Output the [X, Y] coordinate of the center of the cell containing the given text.  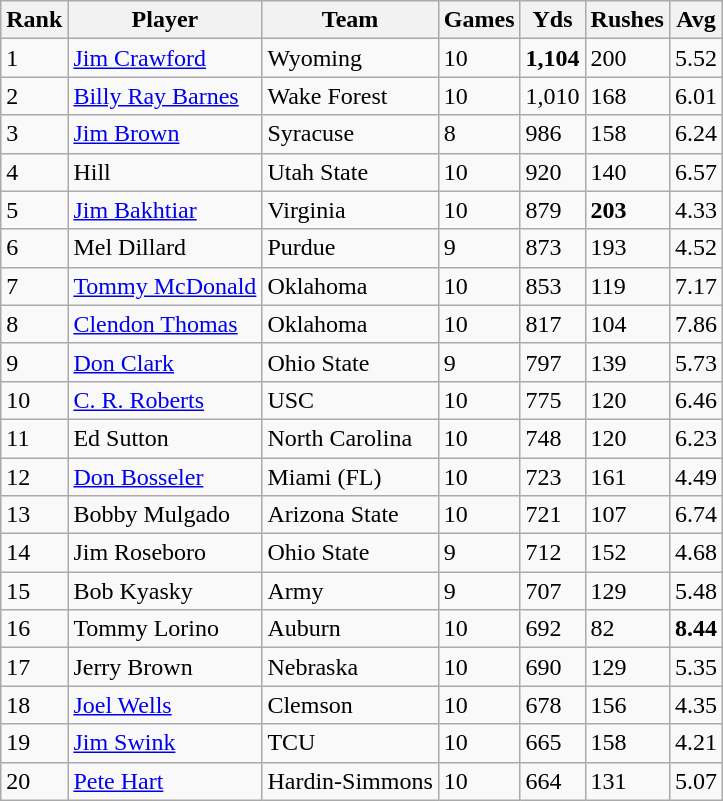
879 [552, 210]
4.49 [696, 477]
16 [34, 629]
Billy Ray Barnes [165, 96]
5.07 [696, 781]
4.52 [696, 248]
Arizona State [350, 515]
Purdue [350, 248]
Jim Roseboro [165, 553]
107 [627, 515]
Bob Kyasky [165, 591]
North Carolina [350, 438]
Tommy McDonald [165, 286]
104 [627, 324]
6.24 [696, 134]
664 [552, 781]
20 [34, 781]
Hill [165, 172]
Tommy Lorino [165, 629]
4.35 [696, 705]
Clemson [350, 705]
14 [34, 553]
690 [552, 667]
873 [552, 248]
920 [552, 172]
853 [552, 286]
748 [552, 438]
1 [34, 58]
6 [34, 248]
19 [34, 743]
Pete Hart [165, 781]
Don Bosseler [165, 477]
Rank [34, 20]
Nebraska [350, 667]
3 [34, 134]
Don Clark [165, 362]
Hardin-Simmons [350, 781]
Virginia [350, 210]
156 [627, 705]
Mel Dillard [165, 248]
Joel Wells [165, 705]
6.57 [696, 172]
817 [552, 324]
Utah State [350, 172]
6.74 [696, 515]
168 [627, 96]
797 [552, 362]
7 [34, 286]
Ed Sutton [165, 438]
Avg [696, 20]
5.52 [696, 58]
13 [34, 515]
712 [552, 553]
Jim Brown [165, 134]
721 [552, 515]
Auburn [350, 629]
161 [627, 477]
Jim Crawford [165, 58]
Clendon Thomas [165, 324]
Games [479, 20]
7.17 [696, 286]
200 [627, 58]
Yds [552, 20]
4 [34, 172]
12 [34, 477]
18 [34, 705]
Syracuse [350, 134]
140 [627, 172]
152 [627, 553]
11 [34, 438]
C. R. Roberts [165, 400]
8.44 [696, 629]
692 [552, 629]
4.21 [696, 743]
707 [552, 591]
4.68 [696, 553]
Team [350, 20]
Player [165, 20]
193 [627, 248]
1,010 [552, 96]
131 [627, 781]
5.35 [696, 667]
Miami (FL) [350, 477]
665 [552, 743]
6.01 [696, 96]
Wyoming [350, 58]
5.73 [696, 362]
1,104 [552, 58]
Bobby Mulgado [165, 515]
6.23 [696, 438]
119 [627, 286]
5.48 [696, 591]
723 [552, 477]
Army [350, 591]
6.46 [696, 400]
4.33 [696, 210]
Jim Bakhtiar [165, 210]
82 [627, 629]
775 [552, 400]
15 [34, 591]
2 [34, 96]
Jim Swink [165, 743]
USC [350, 400]
7.86 [696, 324]
139 [627, 362]
Wake Forest [350, 96]
5 [34, 210]
678 [552, 705]
TCU [350, 743]
Rushes [627, 20]
Jerry Brown [165, 667]
17 [34, 667]
986 [552, 134]
203 [627, 210]
